Provide the (x, y) coordinate of the cell's center where the given text is located.  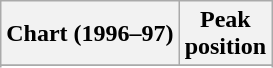
Peakposition (225, 34)
Chart (1996–97) (90, 34)
